Return [X, Y] of the center of cell containing provided text 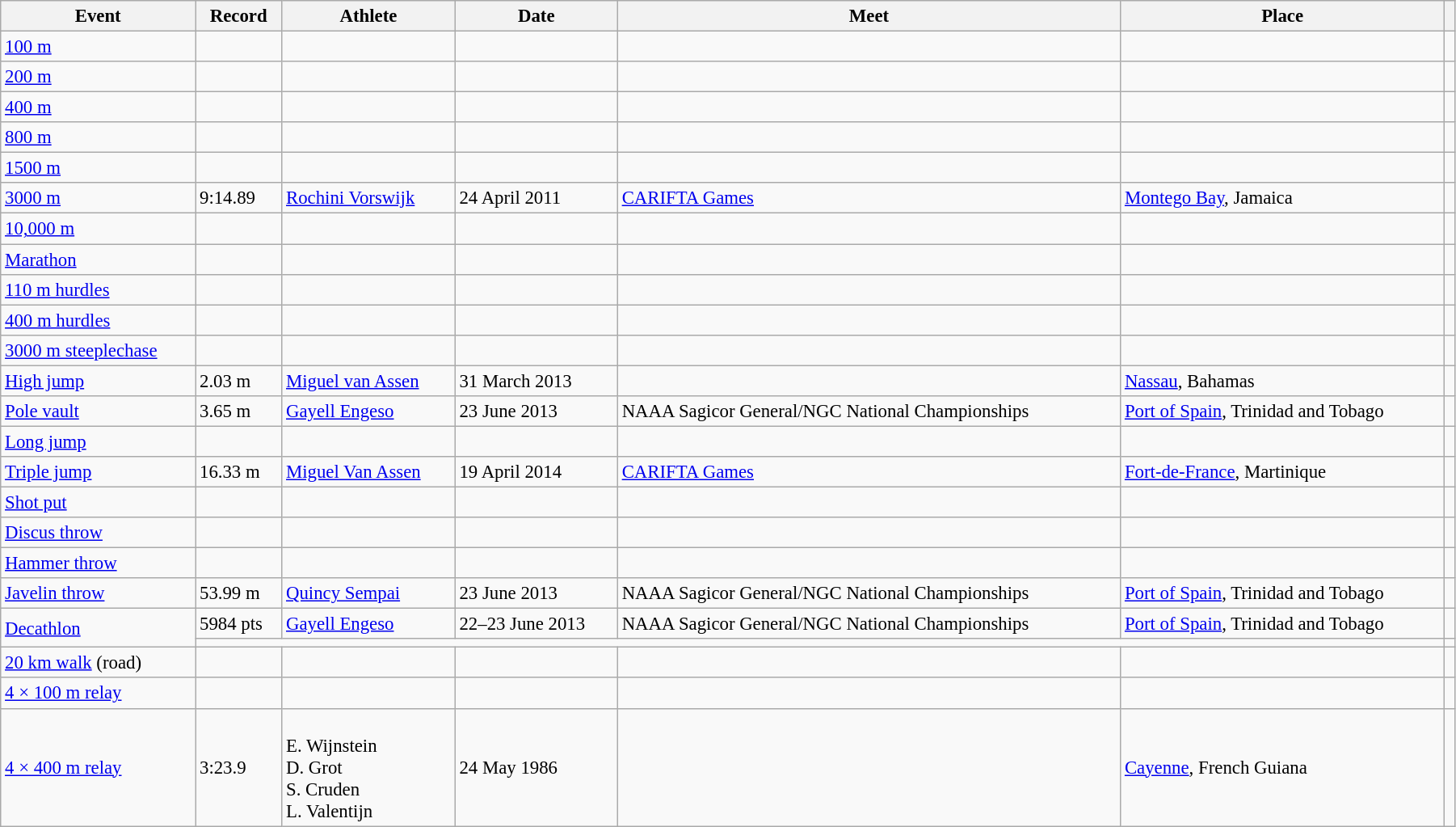
400 m [99, 108]
200 m [99, 77]
3000 m steeplechase [99, 350]
Long jump [99, 441]
3.65 m [239, 411]
Javelin throw [99, 593]
Triple jump [99, 472]
24 April 2011 [537, 198]
Shot put [99, 502]
100 m [99, 47]
Miguel Van Assen [368, 472]
Event [99, 16]
High jump [99, 381]
10,000 m [99, 229]
Marathon [99, 259]
16.33 m [239, 472]
Discus throw [99, 533]
19 April 2014 [537, 472]
Montego Bay, Jamaica [1283, 198]
4 × 400 m relay [99, 767]
Place [1283, 16]
Date [537, 16]
Nassau, Bahamas [1283, 381]
4 × 100 m relay [99, 694]
31 March 2013 [537, 381]
Rochini Vorswijk [368, 198]
5984 pts [239, 624]
E. WijnsteinD. GrotS. CrudenL. Valentijn [368, 767]
3000 m [99, 198]
2.03 m [239, 381]
400 m hurdles [99, 320]
Meet [869, 16]
Decathlon [99, 628]
53.99 m [239, 593]
Hammer throw [99, 563]
1500 m [99, 168]
Miguel van Assen [368, 381]
Cayenne, French Guiana [1283, 767]
Fort-de-France, Martinique [1283, 472]
110 m hurdles [99, 289]
9:14.89 [239, 198]
Record [239, 16]
Quincy Sempai [368, 593]
22–23 June 2013 [537, 624]
20 km walk (road) [99, 663]
3:23.9 [239, 767]
800 m [99, 137]
24 May 1986 [537, 767]
Pole vault [99, 411]
Athlete [368, 16]
